Output the (X, Y) coordinate of the center of the cell containing the given text.  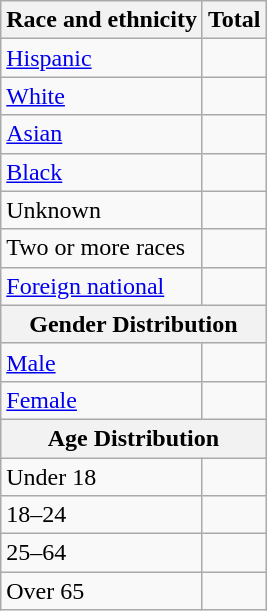
Total (234, 20)
Under 18 (102, 477)
Foreign national (102, 286)
25–64 (102, 553)
Gender Distribution (134, 324)
Hispanic (102, 58)
Race and ethnicity (102, 20)
Female (102, 400)
Black (102, 172)
Asian (102, 134)
Age Distribution (134, 438)
White (102, 96)
Two or more races (102, 248)
18–24 (102, 515)
Unknown (102, 210)
Male (102, 362)
Over 65 (102, 591)
